Return (x, y) of the center of cell containing provided text 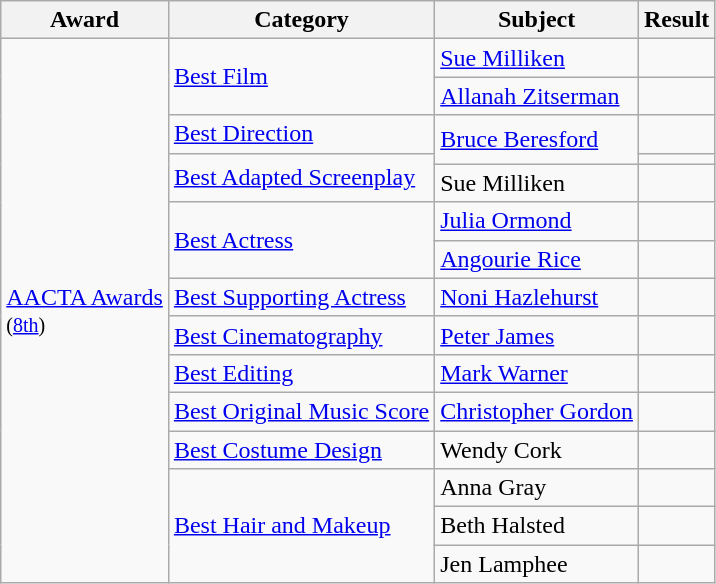
Best Editing (301, 373)
Result (676, 20)
Angourie Rice (537, 259)
Best Original Music Score (301, 411)
Anna Gray (537, 488)
Best Actress (301, 240)
Award (85, 20)
Best Film (301, 77)
Subject (537, 20)
Julia Ormond (537, 221)
Best Direction (301, 134)
Allanah Zitserman (537, 96)
Best Costume Design (301, 449)
AACTA Awards(8th) (85, 311)
Jen Lamphee (537, 564)
Best Adapted Screenplay (301, 178)
Christopher Gordon (537, 411)
Mark Warner (537, 373)
Best Cinematography (301, 335)
Wendy Cork (537, 449)
Best Hair and Makeup (301, 526)
Best Supporting Actress (301, 297)
Noni Hazlehurst (537, 297)
Beth Halsted (537, 526)
Peter James (537, 335)
Bruce Beresford (537, 140)
Category (301, 20)
